Pinpoint the cell where the given text exists, returning its (X, Y) midpoint coordinate. 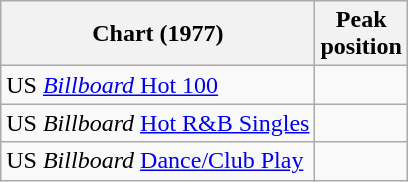
Chart (1977) (158, 34)
US Billboard Dance/Club Play (158, 161)
US Billboard Hot R&B Singles (158, 123)
US Billboard Hot 100 (158, 85)
Peak position (361, 34)
